Return (x, y) of the center of cell containing provided text 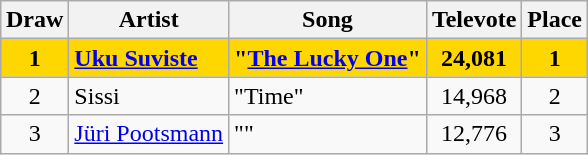
Jüri Pootsmann (149, 134)
Sissi (149, 96)
"" (328, 134)
Artist (149, 20)
Place (555, 20)
24,081 (474, 58)
14,968 (474, 96)
Song (328, 20)
Televote (474, 20)
"The Lucky One" (328, 58)
Uku Suviste (149, 58)
Draw (34, 20)
"Time" (328, 96)
12,776 (474, 134)
